Extract the (x, y) coordinate from the center of the cell holding the provided text.  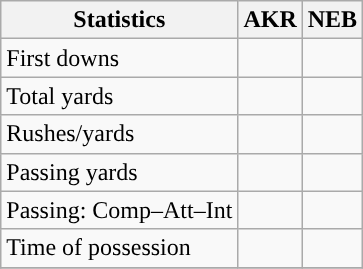
Passing: Comp–Att–Int (120, 210)
AKR (270, 20)
Passing yards (120, 172)
First downs (120, 58)
Statistics (120, 20)
Time of possession (120, 248)
Rushes/yards (120, 134)
Total yards (120, 96)
NEB (332, 20)
